Determine the [x, y] coordinate at the center of the cell enclosing the given text.  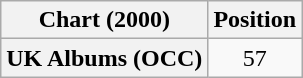
Position [255, 20]
UK Albums (OCC) [104, 58]
Chart (2000) [104, 20]
57 [255, 58]
